Return (x, y) of the center of cell containing provided text 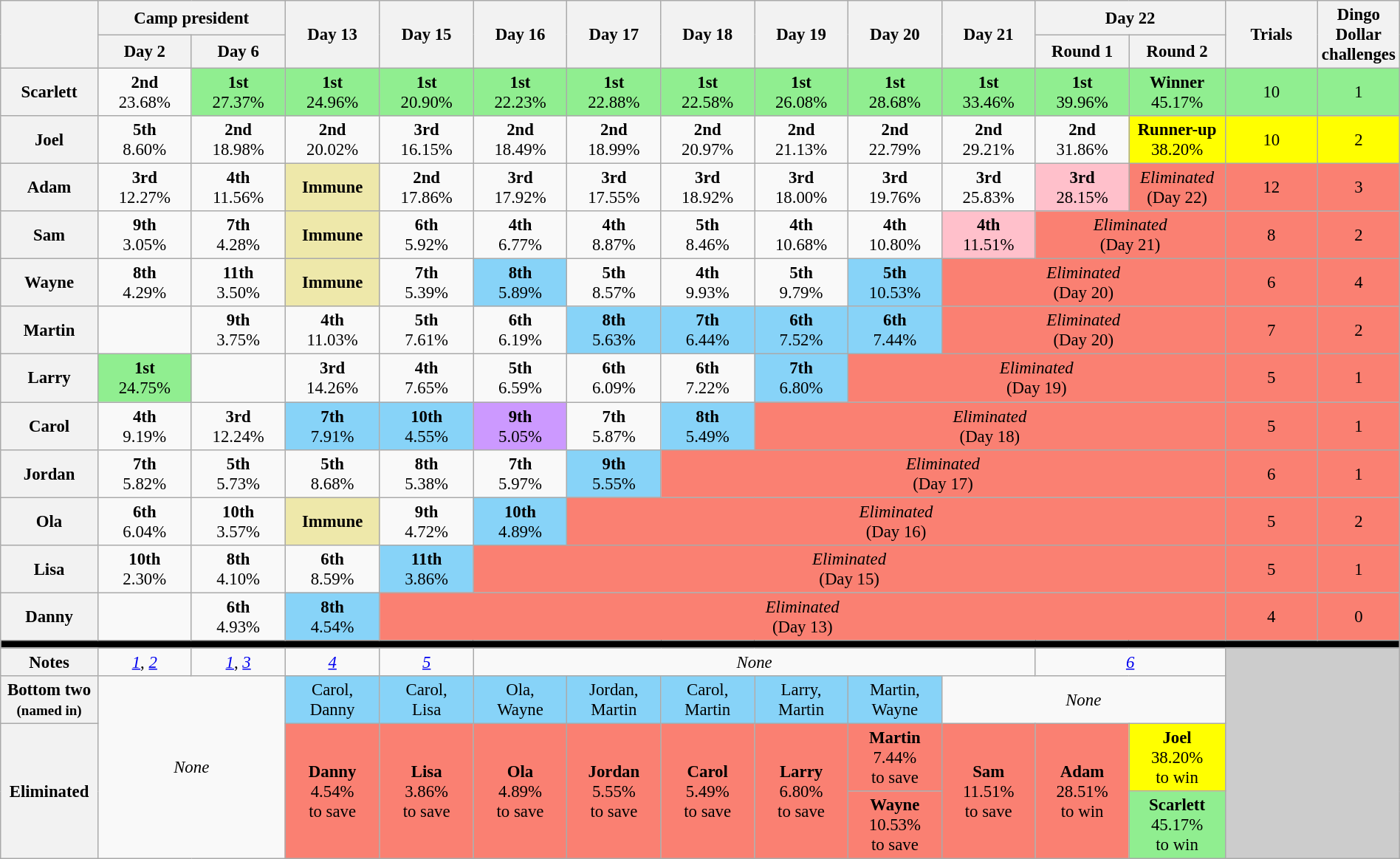
4th7.65% (427, 378)
4th6.77% (520, 235)
8th4.29% (145, 283)
Adam (49, 187)
Ola,Wayne (520, 700)
Ola (49, 521)
7 (1272, 331)
2nd20.97% (707, 140)
5th9.79% (802, 283)
Sam (49, 235)
10th2.30% (145, 568)
9th3.05% (145, 235)
1st22.58% (707, 93)
Jordan,Martin (614, 700)
2nd17.86% (427, 187)
7th6.44% (707, 331)
8th5.38% (427, 474)
DingoDollarchallenges (1359, 35)
Eliminated(Day 21) (1130, 235)
4th9.19% (145, 427)
1st27.37% (238, 93)
Scarlett (49, 93)
Sam11.51%to save (988, 791)
Day 21 (988, 35)
Day 16 (520, 35)
1st33.46% (988, 93)
6th8.59% (332, 568)
7th6.80% (802, 378)
3 (1359, 187)
0 (1359, 617)
2nd20.02% (332, 140)
3rd12.27% (145, 187)
9th3.75% (238, 331)
Day 22 (1130, 18)
2nd18.99% (614, 140)
2nd 18.49% (520, 140)
7th7.91% (332, 427)
Round 1 (1082, 52)
3rd16.15% (427, 140)
4th9.93% (707, 283)
Larry,Martin (802, 700)
Wayne (49, 283)
Bottom two(named in) (49, 700)
9th5.05% (520, 427)
3rd18.92% (707, 187)
2nd23.68% (145, 93)
3rd12.24% (238, 427)
6th6.04% (145, 521)
Notes (49, 662)
1st24.96% (332, 93)
Danny4.54%to save (332, 791)
6th7.22% (707, 378)
1st20.90% (427, 93)
9th5.55% (614, 474)
Day 19 (802, 35)
1st28.68% (895, 93)
10th4.55% (427, 427)
12 (1272, 187)
Adam28.51%to win (1082, 791)
Jordan5.55% to save (614, 791)
Joel38.20%to win (1177, 757)
Eliminated(Day 15) (849, 568)
4th11.03% (332, 331)
7th4.28% (238, 235)
Larry (49, 378)
Lisa3.86%to save (427, 791)
2nd22.79% (895, 140)
Larry6.80% to save (802, 791)
1st22.88% (614, 93)
11th3.50% (238, 283)
5th6.59% (520, 378)
10th3.57% (238, 521)
7th5.82% (145, 474)
2nd21.13% (802, 140)
8th5.63% (614, 331)
6th4.93% (238, 617)
Joel (49, 140)
Eliminated(Day 18) (990, 427)
1st26.08% (802, 93)
Carol,Lisa (427, 700)
3rd17.92% (520, 187)
Day 6 (238, 52)
Eliminated(Day 19) (1037, 378)
5th8.46% (707, 235)
3rd14.26% (332, 378)
Carol,Martin (707, 700)
4th8.87% (614, 235)
Trials (1272, 35)
Lisa (49, 568)
3rd28.15% (1082, 187)
Day 13 (332, 35)
Wayne10.53%to save (895, 825)
Camp president (191, 18)
5th8.57% (614, 283)
Day 20 (895, 35)
Round 2 (1177, 52)
2nd31.86% (1082, 140)
4th10.80% (895, 235)
3rd17.55% (614, 187)
6th6.09% (614, 378)
9th4.72% (427, 521)
Day 18 (707, 35)
3rd18.00% (802, 187)
7th5.97% (520, 474)
5th5.73% (238, 474)
3rd25.83% (988, 187)
1st24.75% (145, 378)
Eliminated(Day 22) (1177, 187)
10th4.89% (520, 521)
7th5.39% (427, 283)
6th6.19% (520, 331)
Eliminated(Day 13) (802, 617)
4th10.68% (802, 235)
5th10.53% (895, 283)
8th5.89% (520, 283)
2nd29.21% (988, 140)
Scarlett45.17%to win (1177, 825)
Runner-up38.20% (1177, 140)
6th5.92% (427, 235)
Carol (49, 427)
5th 8.68% (332, 474)
Martin,Wayne (895, 700)
Day 2 (145, 52)
Winner45.17% (1177, 93)
8th4.54% (332, 617)
6th7.52% (802, 331)
Carol5.49% to save (707, 791)
Carol,Danny (332, 700)
4th11.51% (988, 235)
1, 2 (145, 662)
Day 15 (427, 35)
Eliminated(Day 17) (943, 474)
Eliminated (49, 791)
2nd18.98% (238, 140)
Ola4.89%to save (520, 791)
7th5.87% (614, 427)
Martin (49, 331)
11th3.86% (427, 568)
8 (1272, 235)
3rd19.76% (895, 187)
4th11.56% (238, 187)
5th8.60% (145, 140)
Eliminated(Day 16) (896, 521)
Martin7.44%to save (895, 757)
Jordan (49, 474)
1st22.23% (520, 93)
Day 17 (614, 35)
Danny (49, 617)
5th7.61% (427, 331)
8th4.10% (238, 568)
1st39.96% (1082, 93)
8th5.49% (707, 427)
6th7.44% (895, 331)
1, 3 (238, 662)
